For the text-containing cell, return its midpoint in [X, Y] coordinate format. 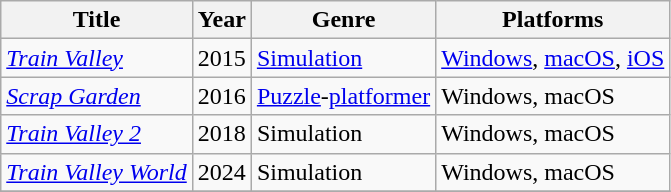
2018 [222, 134]
Title [97, 20]
Puzzle-platformer [343, 96]
Genre [343, 20]
Train Valley [97, 58]
Year [222, 20]
2024 [222, 172]
Platforms [553, 20]
Train Valley 2 [97, 134]
2016 [222, 96]
Train Valley World [97, 172]
2015 [222, 58]
Windows, macOS, iOS [553, 58]
Scrap Garden [97, 96]
